Determine the [X, Y] coordinate at the center of the cell enclosing the given text.  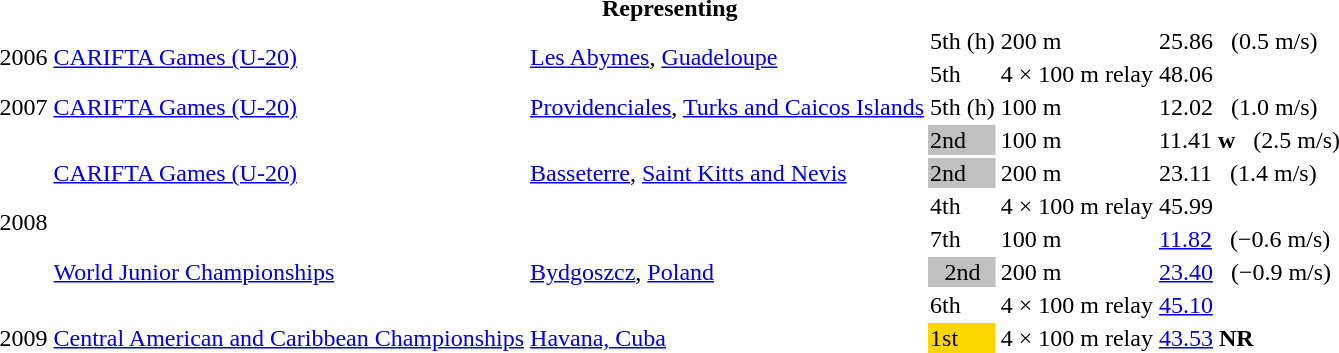
Providenciales, Turks and Caicos Islands [728, 107]
6th [963, 305]
4th [963, 206]
5th [963, 74]
Bydgoszcz, Poland [728, 272]
World Junior Championships [289, 272]
Les Abymes, Guadeloupe [728, 58]
Central American and Caribbean Championships [289, 338]
7th [963, 239]
Basseterre, Saint Kitts and Nevis [728, 173]
1st [963, 338]
Havana, Cuba [728, 338]
